Detect which cell encompasses the target text, then output its [X, Y] center coordinate. 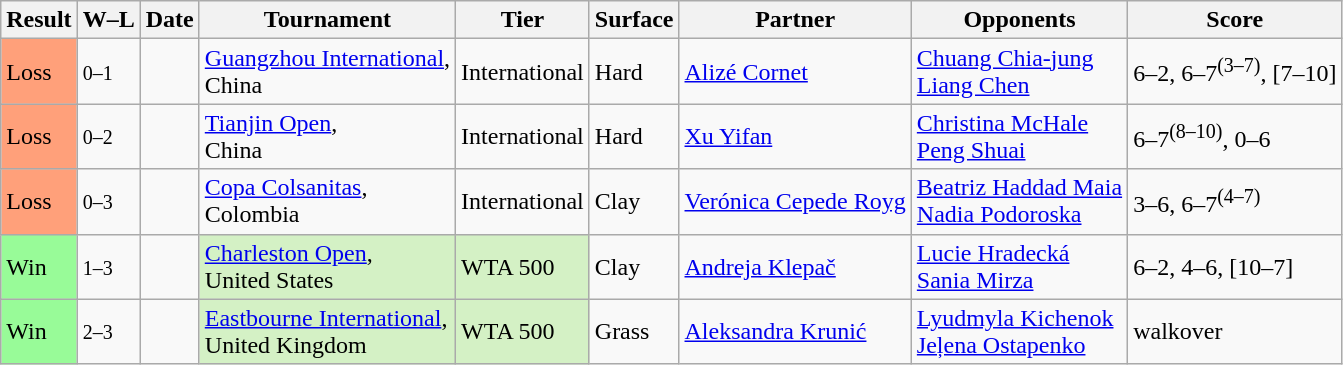
6–2, 6–7(3–7), [7–10] [1235, 72]
Lyudmyla Kichenok Jeļena Ostapenko [1019, 332]
1–3 [108, 266]
Beatriz Haddad Maia Nadia Podoroska [1019, 202]
walkover [1235, 332]
2–3 [108, 332]
Charleston Open, United States [327, 266]
Opponents [1019, 20]
Surface [634, 20]
Lucie Hradecká Sania Mirza [1019, 266]
Verónica Cepede Royg [795, 202]
Partner [795, 20]
Chuang Chia-jung Liang Chen [1019, 72]
Date [170, 20]
Eastbourne International, United Kingdom [327, 332]
6–2, 4–6, [10–7] [1235, 266]
0–3 [108, 202]
0–2 [108, 136]
W–L [108, 20]
Tier [523, 20]
Score [1235, 20]
Alizé Cornet [795, 72]
Tournament [327, 20]
3–6, 6–7(4–7) [1235, 202]
Copa Colsanitas, Colombia [327, 202]
Guangzhou International, China [327, 72]
Grass [634, 332]
Tianjin Open, China [327, 136]
Aleksandra Krunić [795, 332]
Result [39, 20]
Christina McHale Peng Shuai [1019, 136]
0–1 [108, 72]
Xu Yifan [795, 136]
6–7(8–10), 0–6 [1235, 136]
Andreja Klepač [795, 266]
